Find where the given text appears and provide that cell's center as (X, Y) coordinate. 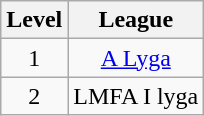
1 (34, 58)
Level (34, 20)
LMFA I lyga (136, 96)
A Lyga (136, 58)
2 (34, 96)
League (136, 20)
